Scan for the cell matching the given text and deliver its (x, y) coordinate at center. 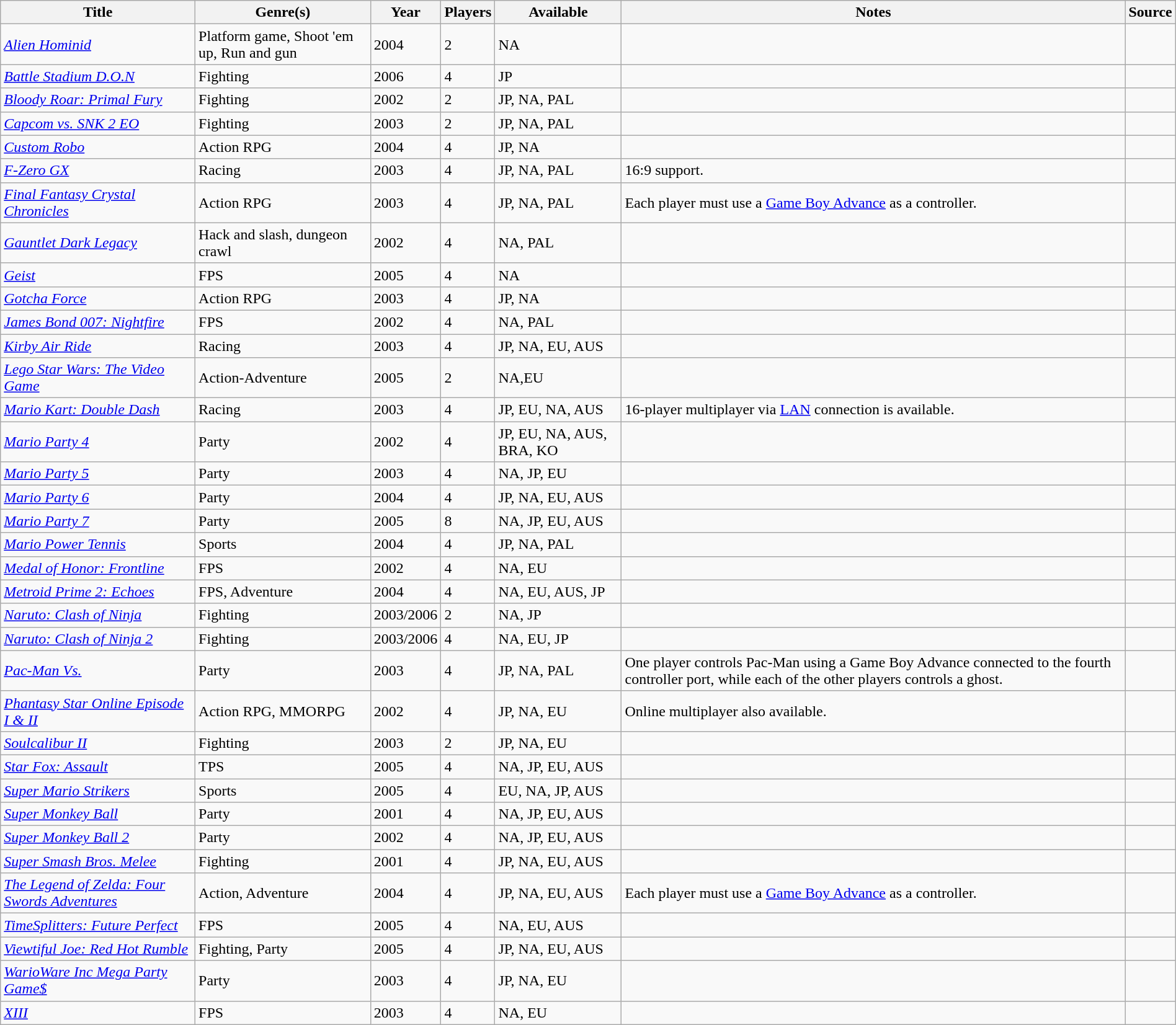
JP, EU, NA, AUS (558, 410)
NA, JP, EU (558, 474)
Hack and slash, dungeon crawl (283, 243)
James Bond 007: Nightfire (98, 322)
Naruto: Clash of Ninja (98, 615)
FPS, Adventure (283, 592)
EU, NA, JP, AUS (558, 791)
Final Fantasy Crystal Chronicles (98, 202)
TPS (283, 766)
Mario Party 5 (98, 474)
Mario Party 6 (98, 497)
Super Mario Strikers (98, 791)
Gotcha Force (98, 298)
XIII (98, 1013)
NA, JP (558, 615)
2006 (406, 76)
NA, EU, AUS, JP (558, 592)
One player controls Pac-Man using a Game Boy Advance connected to the fourth controller port, while each of the other players controls a ghost. (873, 671)
Available (558, 12)
Mario Party 4 (98, 442)
Title (98, 12)
Geist (98, 275)
WarioWare Inc Mega Party Game$ (98, 981)
TimeSplitters: Future Perfect (98, 925)
Players (468, 12)
Mario Kart: Double Dash (98, 410)
Pac-Man Vs. (98, 671)
Platform game, Shoot 'em up, Run and gun (283, 45)
The Legend of Zelda: Four Swords Adventures (98, 893)
Custom Robo (98, 147)
Notes (873, 12)
Super Smash Bros. Melee (98, 861)
NA, EU, JP (558, 639)
Mario Party 7 (98, 521)
Mario Power Tennis (98, 544)
Naruto: Clash of Ninja 2 (98, 639)
F-Zero GX (98, 171)
Alien Hominid (98, 45)
Gauntlet Dark Legacy (98, 243)
Action, Adventure (283, 893)
8 (468, 521)
Viewtiful Joe: Red Hot Rumble (98, 949)
Kirby Air Ride (98, 345)
Source (1150, 12)
Battle Stadium D.O.N (98, 76)
Year (406, 12)
Capcom vs. SNK 2 EO (98, 123)
Lego Star Wars: The Video Game (98, 378)
Super Monkey Ball 2 (98, 838)
Action-Adventure (283, 378)
16:9 support. (873, 171)
16-player multiplayer via LAN connection is available. (873, 410)
Star Fox: Assault (98, 766)
Online multiplayer also available. (873, 711)
Super Monkey Ball (98, 814)
Soulcalibur II (98, 743)
JP, EU, NA, AUS, BRA, KO (558, 442)
Genre(s) (283, 12)
Fighting, Party (283, 949)
Bloody Roar: Primal Fury (98, 100)
JP (558, 76)
Medal of Honor: Frontline (98, 568)
NA,EU (558, 378)
NA, EU, AUS (558, 925)
Action RPG, MMORPG (283, 711)
Phantasy Star Online Episode I & II (98, 711)
Metroid Prime 2: Echoes (98, 592)
